Find where the given text appears and provide that cell's center as [x, y] coordinate. 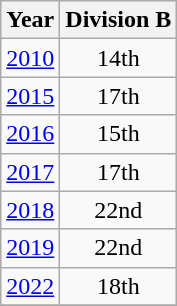
2019 [30, 248]
2010 [30, 58]
2022 [30, 286]
18th [118, 286]
2015 [30, 96]
14th [118, 58]
15th [118, 134]
2017 [30, 172]
2016 [30, 134]
Year [30, 20]
Division B [118, 20]
2018 [30, 210]
